Scan for the cell matching the given text and deliver its (X, Y) coordinate at center. 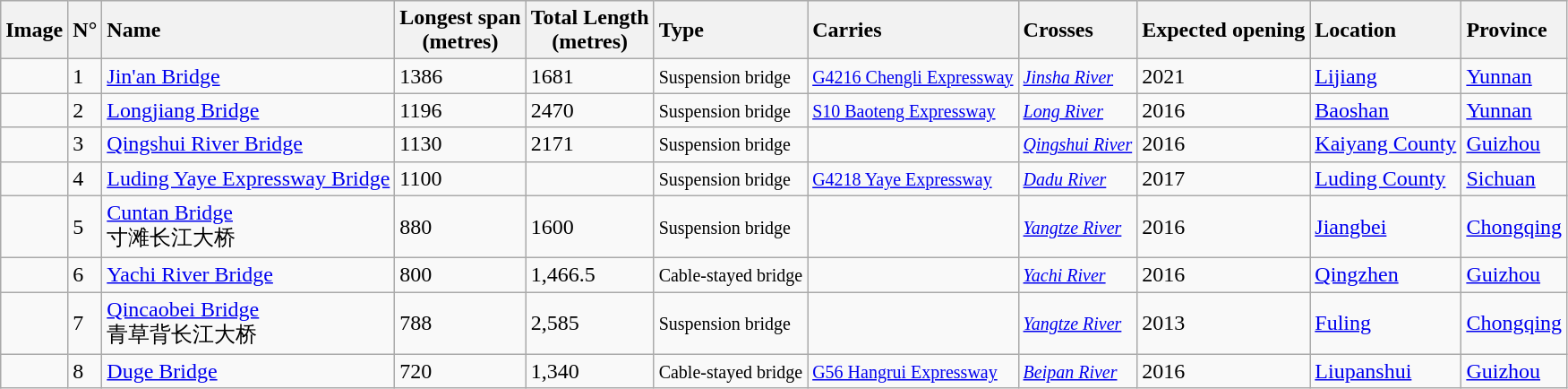
2171 (589, 144)
2021 (1223, 76)
Qingshui River (1078, 144)
1,340 (589, 371)
S10 Baoteng Expressway (913, 110)
Jin'an Bridge (249, 76)
Jinsha River (1078, 76)
720 (460, 371)
1600 (589, 227)
2013 (1223, 324)
Jiangbei (1386, 227)
G56 Hangrui Expressway (913, 371)
Qingshui River Bridge (249, 144)
1100 (460, 178)
Kaiyang County (1386, 144)
Image (34, 30)
Long River (1078, 110)
1130 (460, 144)
Duge Bridge (249, 371)
Liupanshui (1386, 371)
Expected opening (1223, 30)
2 (85, 110)
Longjiang Bridge (249, 110)
Dadu River (1078, 178)
Yachi River (1078, 275)
Fuling (1386, 324)
4 (85, 178)
Type (731, 30)
Baoshan (1386, 110)
5 (85, 227)
Cuntan Bridge寸滩长江大桥 (249, 227)
G4216 Chengli Expressway (913, 76)
8 (85, 371)
1 (85, 76)
Luding Yaye Expressway Bridge (249, 178)
1,466.5 (589, 275)
Province (1514, 30)
800 (460, 275)
2470 (589, 110)
1386 (460, 76)
G4218 Yaye Expressway (913, 178)
N° (85, 30)
Luding County (1386, 178)
Lijiang (1386, 76)
2,585 (589, 324)
3 (85, 144)
7 (85, 324)
6 (85, 275)
Crosses (1078, 30)
2017 (1223, 178)
Total Length(metres) (589, 30)
Location (1386, 30)
Yachi River Bridge (249, 275)
Name (249, 30)
Carries (913, 30)
1681 (589, 76)
Qingzhen (1386, 275)
Beipan River (1078, 371)
788 (460, 324)
Sichuan (1514, 178)
Qincaobei Bridge青草背长江大桥 (249, 324)
Longest span (metres) (460, 30)
1196 (460, 110)
880 (460, 227)
